Provide the [X, Y] coordinate of the cell's center where the given text is located.  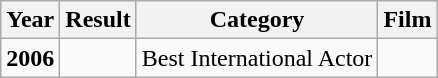
Category [257, 20]
Film [408, 20]
Best International Actor [257, 58]
Year [30, 20]
Result [98, 20]
2006 [30, 58]
